Pinpoint the cell where the given text exists, returning its (x, y) midpoint coordinate. 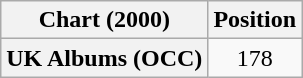
178 (255, 58)
Position (255, 20)
UK Albums (OCC) (104, 58)
Chart (2000) (104, 20)
